Identify which cell holds the provided text, then report its [X, Y] central coordinate. 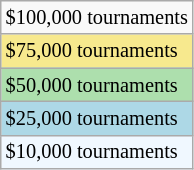
$100,000 tournaments [97, 17]
$10,000 tournaments [97, 152]
$75,000 tournaments [97, 51]
$50,000 tournaments [97, 85]
$25,000 tournaments [97, 118]
